Search for the cell housing the specified text and yield its (x, y) center coordinate. 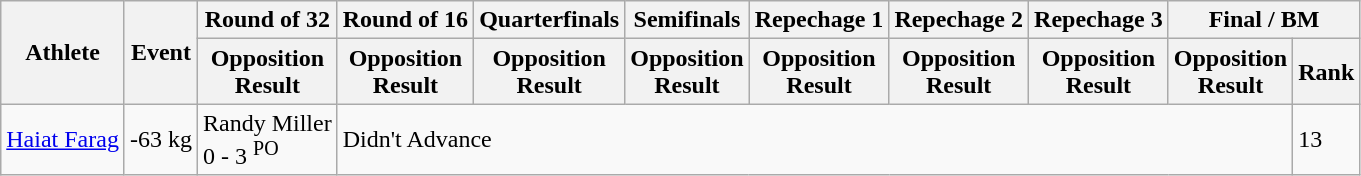
Repechage 1 (819, 20)
Repechage 2 (959, 20)
Didn't Advance (815, 140)
Repechage 3 (1099, 20)
Round of 32 (267, 20)
Event (160, 52)
Athlete (63, 52)
Final / BM (1264, 20)
Quarterfinals (550, 20)
-63 kg (160, 140)
Semifinals (687, 20)
Rank (1326, 72)
13 (1326, 140)
Randy Miller0 - 3 PO (267, 140)
Haiat Farag (63, 140)
Round of 16 (405, 20)
